Extract the [X, Y] coordinate from the center of the cell holding the provided text.  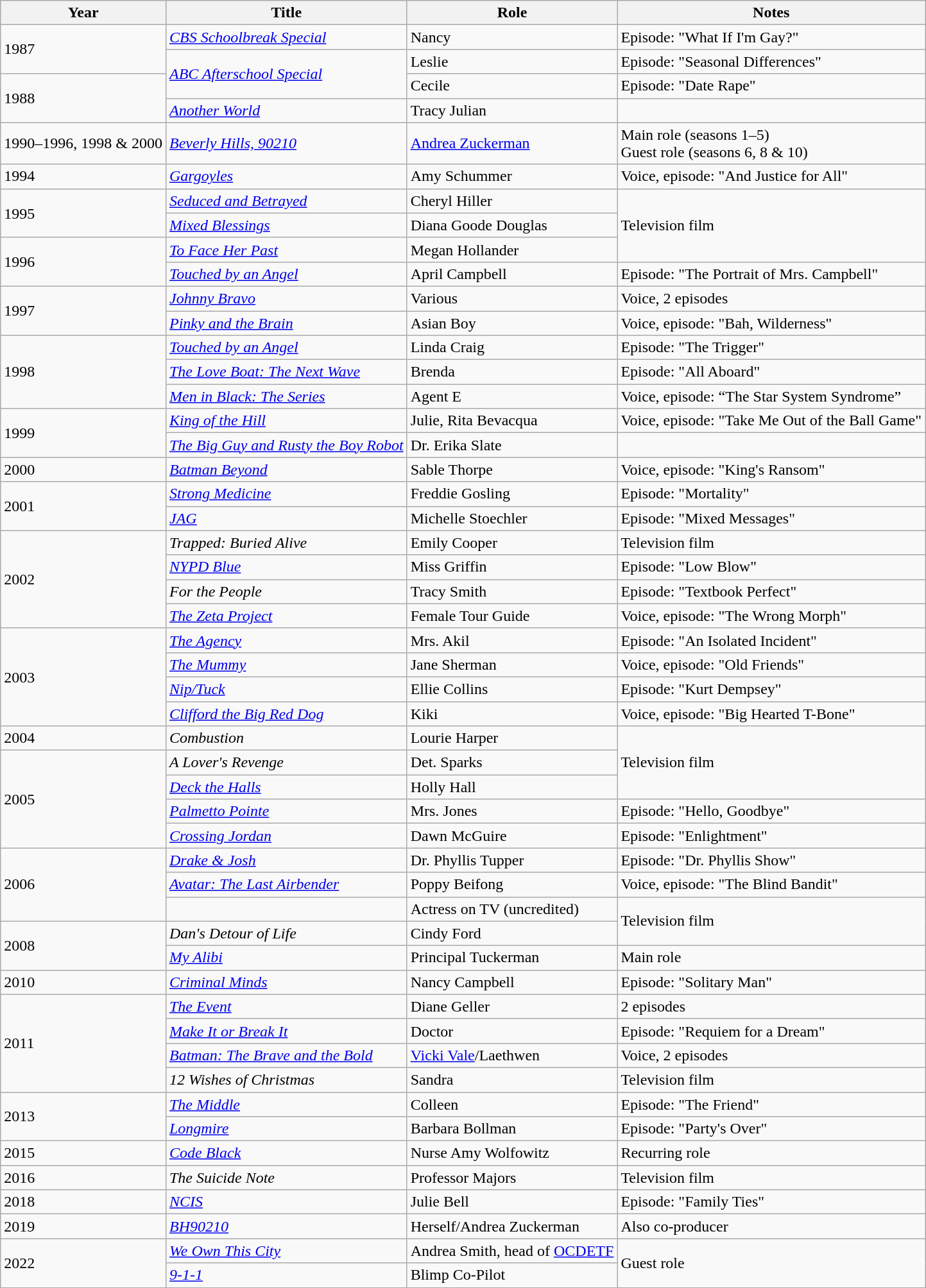
Voice, episode: "Bah, Wilderness" [771, 323]
Voice, episode: "Old Friends" [771, 665]
Brenda [512, 372]
Combustion [286, 738]
Role [512, 13]
Andrea Smith, head of OCDETF [512, 1251]
Episode: "The Trigger" [771, 348]
Various [512, 298]
2022 [83, 1263]
Vicki Vale/Laethwen [512, 1055]
Julie, Rita Bevacqua [512, 421]
Episode: "Mixed Messages" [771, 518]
2004 [83, 738]
Ellie Collins [512, 689]
Make It or Break It [286, 1031]
Lourie Harper [512, 738]
Episode: "Dr. Phyllis Show" [771, 860]
BH90210 [286, 1226]
Sable Thorpe [512, 470]
Nip/Tuck [286, 689]
Episode: "What If I'm Gay?" [771, 37]
Cheryl Hiller [512, 201]
CBS Schoolbreak Special [286, 37]
2011 [83, 1043]
2001 [83, 506]
Cecile [512, 86]
Diana Goode Douglas [512, 225]
Colleen [512, 1104]
2005 [83, 799]
Actress on TV (uncredited) [512, 909]
1995 [83, 213]
1996 [83, 262]
Voice, episode: "The Wrong Morph" [771, 616]
Episode: "Textbook Perfect" [771, 591]
Female Tour Guide [512, 616]
My Alibi [286, 958]
Episode: "Low Blow" [771, 567]
Nancy Campbell [512, 982]
The Suicide Note [286, 1178]
Main role (seasons 1–5) Guest role (seasons 6, 8 & 10) [771, 144]
Episode: "Family Ties" [771, 1202]
Trapped: Buried Alive [286, 543]
Amy Schummer [512, 176]
NCIS [286, 1202]
Episode: "Mortality" [771, 494]
Mrs. Jones [512, 811]
Deck the Halls [286, 787]
Kiki [512, 714]
2 episodes [771, 1006]
Avatar: The Last Airbender [286, 885]
Megan Hollander [512, 250]
ABC Afterschool Special [286, 74]
Seduced and Betrayed [286, 201]
Cindy Ford [512, 933]
Clifford the Big Red Dog [286, 714]
Jane Sherman [512, 665]
Voice, episode: "The Blind Bandit" [771, 885]
The Middle [286, 1104]
Holly Hall [512, 787]
Episode: "Solitary Man" [771, 982]
2003 [83, 677]
Batman Beyond [286, 470]
1988 [83, 98]
1997 [83, 310]
Voice, episode: "King's Ransom" [771, 470]
The Zeta Project [286, 616]
Episode: "The Friend" [771, 1104]
We Own This City [286, 1251]
Voice, episode: “The Star System Syndrome” [771, 396]
1994 [83, 176]
Poppy Beifong [512, 885]
Criminal Minds [286, 982]
Title [286, 13]
Crossing Jordan [286, 836]
Principal Tuckerman [512, 958]
Men in Black: The Series [286, 396]
The Big Guy and Rusty the Boy Robot [286, 445]
Episode: "Hello, Goodbye" [771, 811]
Palmetto Pointe [286, 811]
Nurse Amy Wolfowitz [512, 1153]
Dr. Erika Slate [512, 445]
Episode: "Party's Over" [771, 1129]
Andrea Zuckerman [512, 144]
The Mummy [286, 665]
Episode: "Date Rape" [771, 86]
Blimp Co-Pilot [512, 1275]
2002 [83, 579]
Episode: "An Isolated Incident" [771, 640]
Professor Majors [512, 1178]
Linda Craig [512, 348]
Main role [771, 958]
Herself/Andrea Zuckerman [512, 1226]
2013 [83, 1116]
Gargoyles [286, 176]
Beverly Hills, 90210 [286, 144]
Mixed Blessings [286, 225]
Julie Bell [512, 1202]
A Lover's Revenge [286, 763]
Another World [286, 110]
NYPD Blue [286, 567]
Freddie Gosling [512, 494]
Recurring role [771, 1153]
Dan's Detour of Life [286, 933]
Voice, episode: "Big Hearted T-Bone" [771, 714]
Batman: The Brave and the Bold [286, 1055]
Episode: "Kurt Dempsey" [771, 689]
Episode: "All Aboard" [771, 372]
Leslie [512, 62]
2006 [83, 885]
2018 [83, 1202]
Tracy Julian [512, 110]
1990–1996, 1998 & 2000 [83, 144]
Episode: "Seasonal Differences" [771, 62]
Voice, episode: "Take Me Out of the Ball Game" [771, 421]
The Agency [286, 640]
Michelle Stoechler [512, 518]
Pinky and the Brain [286, 323]
2000 [83, 470]
Johnny Bravo [286, 298]
Dawn McGuire [512, 836]
Guest role [771, 1263]
For the People [286, 591]
12 Wishes of Christmas [286, 1080]
Diane Geller [512, 1006]
Tracy Smith [512, 591]
Miss Griffin [512, 567]
Also co-producer [771, 1226]
2016 [83, 1178]
Mrs. Akil [512, 640]
The Event [286, 1006]
Emily Cooper [512, 543]
Strong Medicine [286, 494]
1998 [83, 372]
Drake & Josh [286, 860]
Doctor [512, 1031]
JAG [286, 518]
Agent E [512, 396]
Notes [771, 13]
1999 [83, 433]
Code Black [286, 1153]
April Campbell [512, 274]
2010 [83, 982]
Nancy [512, 37]
2015 [83, 1153]
2019 [83, 1226]
Det. Sparks [512, 763]
Episode: "The Portrait of Mrs. Campbell" [771, 274]
Barbara Bollman [512, 1129]
2008 [83, 945]
Episode: "Requiem for a Dream" [771, 1031]
Year [83, 13]
Longmire [286, 1129]
Episode: "Enlightment" [771, 836]
To Face Her Past [286, 250]
Voice, episode: "And Justice for All" [771, 176]
The Love Boat: The Next Wave [286, 372]
Sandra [512, 1080]
King of the Hill [286, 421]
Asian Boy [512, 323]
9-1-1 [286, 1275]
Dr. Phyllis Tupper [512, 860]
1987 [83, 49]
